Detect which cell encompasses the target text, then output its [X, Y] center coordinate. 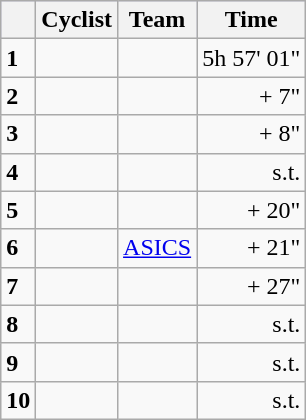
3 [18, 134]
9 [18, 362]
Time [252, 20]
5 [18, 210]
Team [158, 20]
2 [18, 96]
8 [18, 324]
+ 8" [252, 134]
4 [18, 172]
+ 7" [252, 96]
5h 57' 01" [252, 58]
+ 21" [252, 248]
1 [18, 58]
Cyclist [77, 20]
10 [18, 400]
7 [18, 286]
ASICS [158, 248]
6 [18, 248]
+ 20" [252, 210]
+ 27" [252, 286]
